Scan for the cell matching the given text and deliver its [X, Y] coordinate at center. 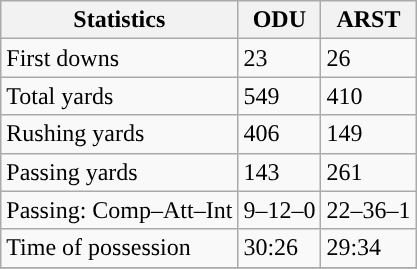
149 [368, 134]
29:34 [368, 248]
Rushing yards [120, 134]
26 [368, 58]
23 [280, 58]
143 [280, 172]
9–12–0 [280, 210]
Time of possession [120, 248]
Statistics [120, 20]
Passing: Comp–Att–Int [120, 210]
549 [280, 96]
ARST [368, 20]
261 [368, 172]
410 [368, 96]
Passing yards [120, 172]
30:26 [280, 248]
ODU [280, 20]
First downs [120, 58]
22–36–1 [368, 210]
Total yards [120, 96]
406 [280, 134]
